For the text-containing cell, return its midpoint in [x, y] coordinate format. 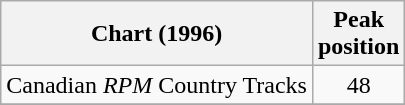
Canadian RPM Country Tracks [157, 85]
Chart (1996) [157, 34]
Peakposition [358, 34]
48 [358, 85]
